Capture the cell that displays the provided text and extract its [x, y] central coordinate. 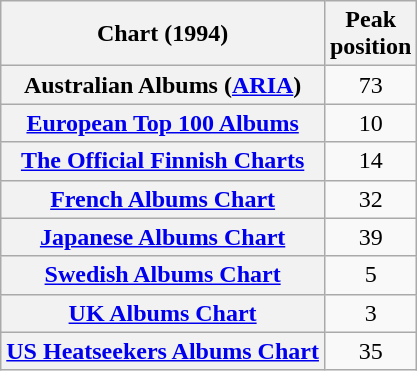
Peakposition [370, 34]
US Heatseekers Albums Chart [163, 351]
Japanese Albums Chart [163, 237]
Australian Albums (ARIA) [163, 85]
35 [370, 351]
European Top 100 Albums [163, 123]
UK Albums Chart [163, 313]
3 [370, 313]
Chart (1994) [163, 34]
14 [370, 161]
5 [370, 275]
French Albums Chart [163, 199]
Swedish Albums Chart [163, 275]
39 [370, 237]
The Official Finnish Charts [163, 161]
73 [370, 85]
32 [370, 199]
10 [370, 123]
